Output the (X, Y) coordinate of the center of the cell containing the given text.  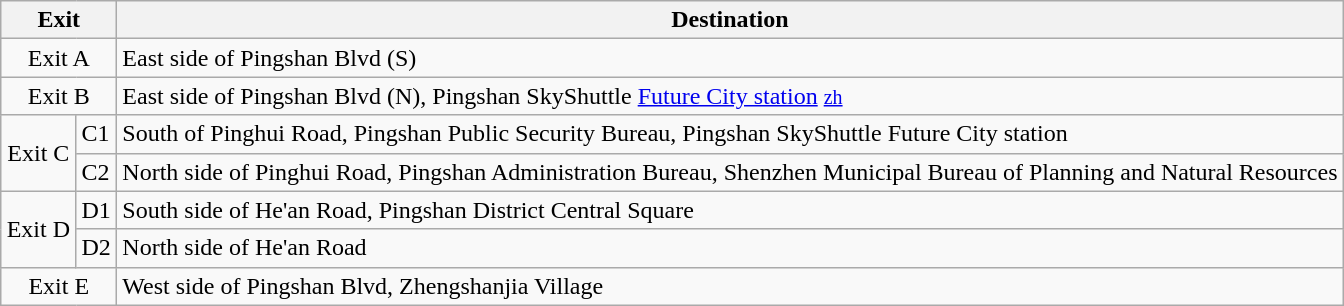
Destination (730, 20)
East side of Pingshan Blvd (S) (730, 58)
Exit D (38, 229)
South side of He'an Road, Pingshan District Central Square (730, 210)
Exit B (59, 96)
West side of Pingshan Blvd, Zhengshanjia Village (730, 286)
C1 (96, 134)
D1 (96, 210)
North side of He'an Road (730, 248)
East side of Pingshan Blvd (N), Pingshan SkyShuttle Future City station zh (730, 96)
South of Pinghui Road, Pingshan Public Security Bureau, Pingshan SkyShuttle Future City station (730, 134)
Exit E (59, 286)
Exit C (38, 153)
North side of Pinghui Road, Pingshan Administration Bureau, Shenzhen Municipal Bureau of Planning and Natural Resources (730, 172)
Exit (59, 20)
D2 (96, 248)
C2 (96, 172)
Exit A (59, 58)
